Provide the [X, Y] coordinate of the cell's center where the given text is located.  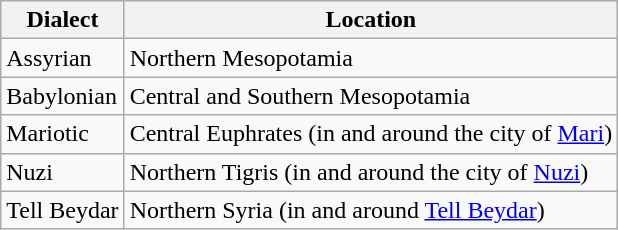
Assyrian [62, 58]
Northern Mesopotamia [371, 58]
Dialect [62, 20]
Northern Tigris (in and around the city of Nuzi) [371, 172]
Central Euphrates (in and around the city of Mari) [371, 134]
Babylonian [62, 96]
Mariotic [62, 134]
Central and Southern Mesopotamia [371, 96]
Nuzi [62, 172]
Tell Beydar [62, 210]
Location [371, 20]
Northern Syria (in and around Tell Beydar) [371, 210]
